Pinpoint the cell where the given text exists, returning its (x, y) midpoint coordinate. 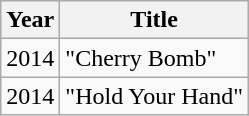
Title (154, 20)
Year (30, 20)
"Hold Your Hand" (154, 96)
"Cherry Bomb" (154, 58)
